Determine the [x, y] coordinate at the center of the cell enclosing the given text.  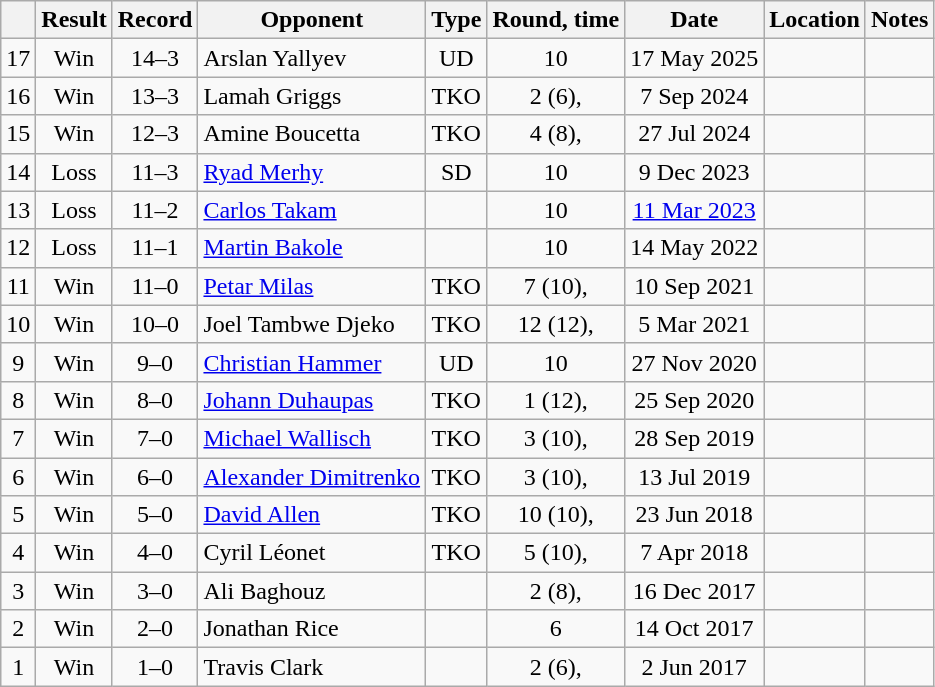
3–0 [155, 591]
Round, time [556, 20]
17 [18, 58]
7 Sep 2024 [694, 96]
10–0 [155, 324]
28 Sep 2019 [694, 438]
4–0 [155, 553]
7 (10), [556, 286]
1 (12), [556, 400]
5–0 [155, 515]
Ali Baghouz [312, 591]
Jonathan Rice [312, 629]
SD [456, 172]
Cyril Léonet [312, 553]
Date [694, 20]
1–0 [155, 667]
14 Oct 2017 [694, 629]
Carlos Takam [312, 210]
4 (8), [556, 134]
7 Apr 2018 [694, 553]
8–0 [155, 400]
Location [815, 20]
9 [18, 362]
5 Mar 2021 [694, 324]
11 Mar 2023 [694, 210]
17 May 2025 [694, 58]
15 [18, 134]
1 [18, 667]
Martin Bakole [312, 248]
25 Sep 2020 [694, 400]
Joel Tambwe Djeko [312, 324]
2 (8), [556, 591]
David Allen [312, 515]
2 Jun 2017 [694, 667]
Christian Hammer [312, 362]
Ryad Merhy [312, 172]
11–3 [155, 172]
16 Dec 2017 [694, 591]
Petar Milas [312, 286]
Alexander Dimitrenko [312, 477]
4 [18, 553]
14–3 [155, 58]
10 (10), [556, 515]
11–1 [155, 248]
13–3 [155, 96]
Michael Wallisch [312, 438]
12–3 [155, 134]
Record [155, 20]
8 [18, 400]
Amine Boucetta [312, 134]
Lamah Griggs [312, 96]
12 [18, 248]
Notes [899, 20]
11–2 [155, 210]
27 Jul 2024 [694, 134]
13 Jul 2019 [694, 477]
9–0 [155, 362]
12 (12), [556, 324]
7–0 [155, 438]
5 [18, 515]
2 [18, 629]
Type [456, 20]
13 [18, 210]
11 [18, 286]
11–0 [155, 286]
Result [74, 20]
16 [18, 96]
Arslan Yallyev [312, 58]
Opponent [312, 20]
9 Dec 2023 [694, 172]
10 Sep 2021 [694, 286]
6–0 [155, 477]
5 (10), [556, 553]
3 [18, 591]
7 [18, 438]
27 Nov 2020 [694, 362]
2–0 [155, 629]
23 Jun 2018 [694, 515]
Travis Clark [312, 667]
14 May 2022 [694, 248]
Johann Duhaupas [312, 400]
14 [18, 172]
